Pinpoint the cell where the given text exists, returning its (X, Y) midpoint coordinate. 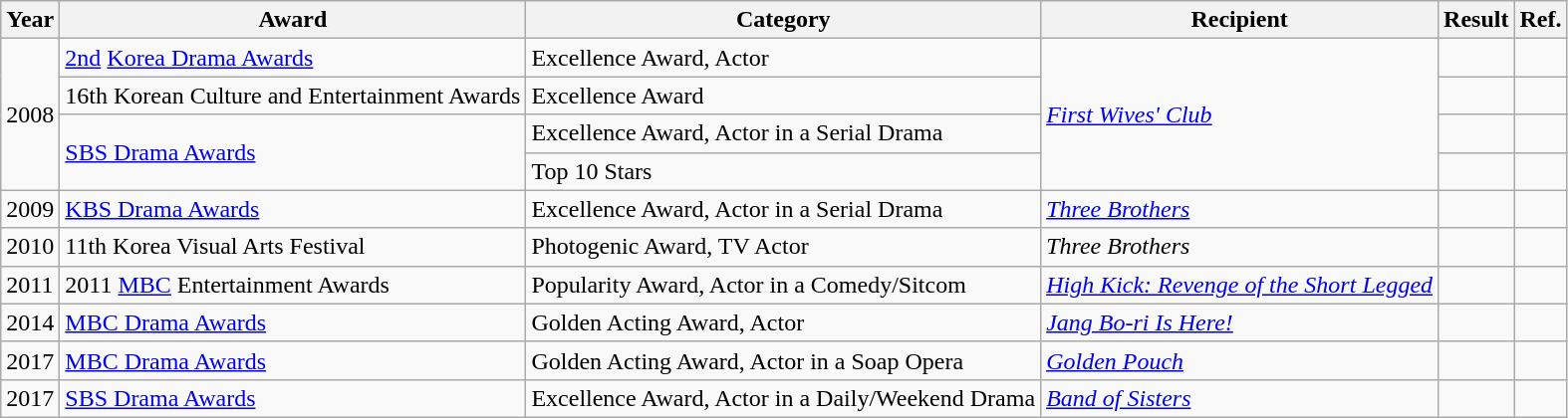
Category (783, 20)
High Kick: Revenge of the Short Legged (1239, 285)
2010 (30, 247)
2011 (30, 285)
KBS Drama Awards (293, 209)
2008 (30, 114)
16th Korean Culture and Entertainment Awards (293, 96)
Golden Acting Award, Actor (783, 322)
2014 (30, 322)
Excellence Award, Actor (783, 58)
Band of Sisters (1239, 398)
Golden Acting Award, Actor in a Soap Opera (783, 360)
Golden Pouch (1239, 360)
Popularity Award, Actor in a Comedy/Sitcom (783, 285)
2011 MBC Entertainment Awards (293, 285)
Ref. (1540, 20)
First Wives' Club (1239, 114)
Year (30, 20)
2nd Korea Drama Awards (293, 58)
Recipient (1239, 20)
Result (1476, 20)
11th Korea Visual Arts Festival (293, 247)
Excellence Award, Actor in a Daily/Weekend Drama (783, 398)
Award (293, 20)
Photogenic Award, TV Actor (783, 247)
Jang Bo-ri Is Here! (1239, 322)
Top 10 Stars (783, 171)
2009 (30, 209)
Excellence Award (783, 96)
